Detect which cell encompasses the target text, then output its [x, y] center coordinate. 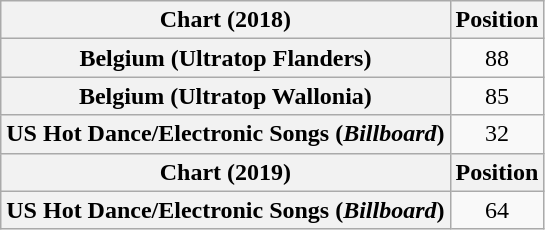
85 [497, 96]
Chart (2018) [226, 20]
Chart (2019) [226, 172]
88 [497, 58]
64 [497, 210]
Belgium (Ultratop Flanders) [226, 58]
32 [497, 134]
Belgium (Ultratop Wallonia) [226, 96]
